Output the (X, Y) coordinate of the center of the cell containing the given text.  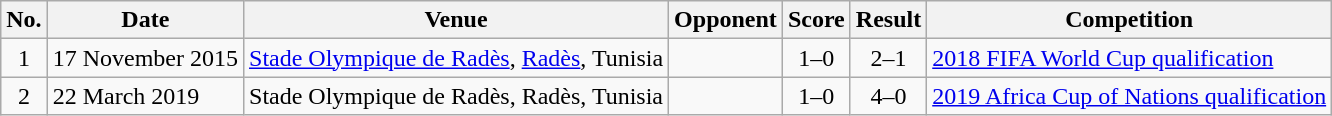
17 November 2015 (145, 58)
4–0 (888, 96)
2 (24, 96)
Result (888, 20)
Opponent (726, 20)
2–1 (888, 58)
1 (24, 58)
No. (24, 20)
22 March 2019 (145, 96)
2019 Africa Cup of Nations qualification (1130, 96)
Date (145, 20)
Venue (456, 20)
Competition (1130, 20)
2018 FIFA World Cup qualification (1130, 58)
Score (816, 20)
